Search for the cell housing the specified text and yield its [x, y] center coordinate. 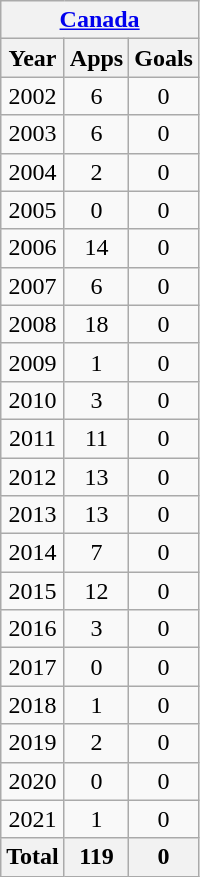
2009 [33, 362]
2011 [33, 438]
11 [96, 438]
2018 [33, 705]
2013 [33, 515]
2005 [33, 210]
119 [96, 857]
2016 [33, 629]
12 [96, 591]
Canada [100, 20]
2020 [33, 781]
2015 [33, 591]
2007 [33, 286]
2004 [33, 172]
18 [96, 324]
2017 [33, 667]
2010 [33, 400]
Year [33, 58]
2008 [33, 324]
2012 [33, 477]
2014 [33, 553]
2021 [33, 819]
Total [33, 857]
2006 [33, 248]
2019 [33, 743]
Goals [164, 58]
7 [96, 553]
Apps [96, 58]
2002 [33, 96]
14 [96, 248]
2003 [33, 134]
